Detect which cell encompasses the target text, then output its (X, Y) center coordinate. 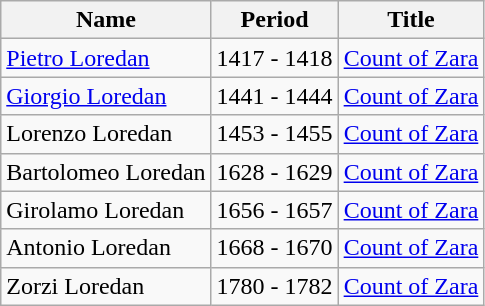
1417 - 1418 (274, 58)
Period (274, 20)
1780 - 1782 (274, 286)
1656 - 1657 (274, 210)
Pietro Loredan (106, 58)
Title (411, 20)
1441 - 1444 (274, 96)
Giorgio Loredan (106, 96)
Antonio Loredan (106, 248)
Name (106, 20)
Zorzi Loredan (106, 286)
1453 - 1455 (274, 134)
1628 - 1629 (274, 172)
Girolamo Loredan (106, 210)
Lorenzo Loredan (106, 134)
Bartolomeo Loredan (106, 172)
1668 - 1670 (274, 248)
